Pinpoint the cell where the given text exists, returning its [x, y] midpoint coordinate. 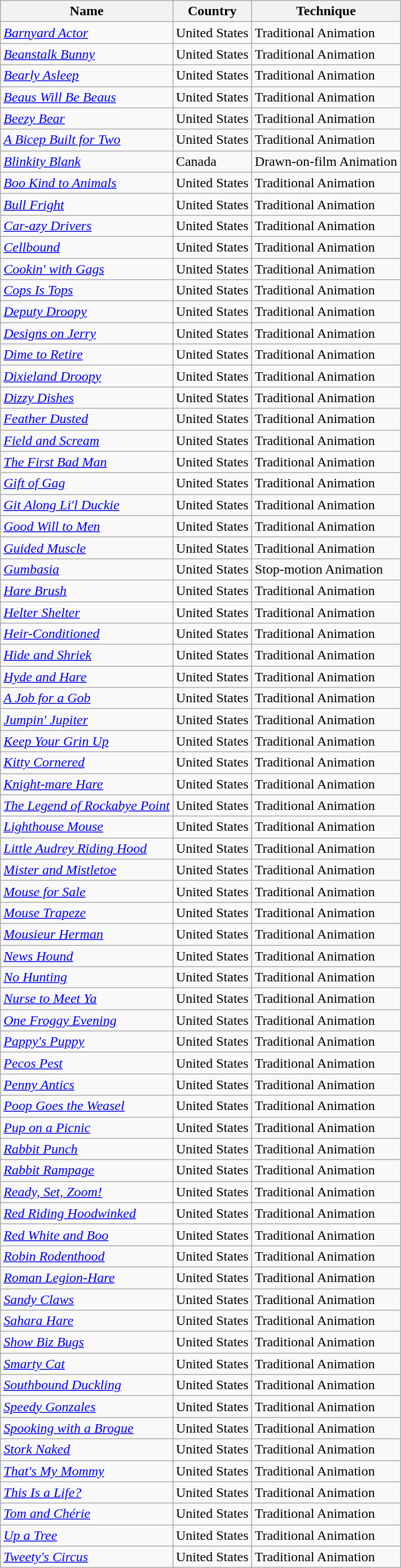
Tom and Chérie [87, 1514]
Cops Is Tops [87, 290]
Name [87, 11]
Mousieur Herman [87, 934]
Pappy's Puppy [87, 1042]
Canada [212, 161]
Bearly Asleep [87, 76]
Spooking with a Brogue [87, 1428]
Git Along Li'l Duckie [87, 505]
Gift of Gag [87, 483]
Mouse Trapeze [87, 913]
Keep Your Grin Up [87, 741]
One Froggy Evening [87, 1020]
Little Audrey Riding Hood [87, 848]
Heir-Conditioned [87, 634]
Rabbit Punch [87, 1149]
Beanstalk Bunny [87, 54]
Helter Shelter [87, 612]
Lighthouse Mouse [87, 827]
Show Biz Bugs [87, 1342]
Stop-motion Animation [326, 569]
Speedy Gonzales [87, 1407]
Sahara Hare [87, 1321]
Poop Goes the Weasel [87, 1106]
Hyde and Hare [87, 677]
Designs on Jerry [87, 333]
Kitty Cornered [87, 763]
Pecos Pest [87, 1063]
Barnyard Actor [87, 33]
Dizzy Dishes [87, 398]
Red White and Boo [87, 1235]
That's My Mommy [87, 1471]
News Hound [87, 956]
Deputy Droopy [87, 312]
Technique [326, 11]
Penny Antics [87, 1085]
Feather Dusted [87, 419]
Good Will to Men [87, 526]
Dixieland Droopy [87, 376]
Beezy Bear [87, 118]
Mister and Mistletoe [87, 870]
No Hunting [87, 977]
Mouse for Sale [87, 891]
A Job for a Gob [87, 698]
Boo Kind to Animals [87, 183]
Field and Scream [87, 441]
Bull Fright [87, 204]
A Bicep Built for Two [87, 140]
Tweety's Circus [87, 1557]
Beaus Will Be Beaus [87, 97]
Pup on a Picnic [87, 1127]
Rabbit Rampage [87, 1170]
Cookin' with Gags [87, 269]
Hide and Shriek [87, 655]
The Legend of Rockabye Point [87, 805]
Blinkity Blank [87, 161]
Roman Legion-Hare [87, 1278]
Knight-mare Hare [87, 784]
Up a Tree [87, 1535]
Drawn-on-film Animation [326, 161]
This Is a Life? [87, 1492]
Southbound Duckling [87, 1385]
Dime to Retire [87, 355]
Robin Rodenthood [87, 1256]
Ready, Set, Zoom! [87, 1192]
Car-azy Drivers [87, 226]
Gumbasia [87, 569]
Nurse to Meet Ya [87, 999]
Stork Naked [87, 1450]
Hare Brush [87, 591]
Guided Muscle [87, 548]
Country [212, 11]
Smarty Cat [87, 1364]
Jumpin' Jupiter [87, 720]
The First Bad Man [87, 462]
Sandy Claws [87, 1299]
Cellbound [87, 247]
Red Riding Hoodwinked [87, 1213]
